For the text-containing cell, return its midpoint in (x, y) coordinate format. 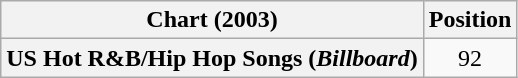
Chart (2003) (212, 20)
Position (470, 20)
92 (470, 58)
US Hot R&B/Hip Hop Songs (Billboard) (212, 58)
